Pinpoint the cell where the given text exists, returning its (X, Y) midpoint coordinate. 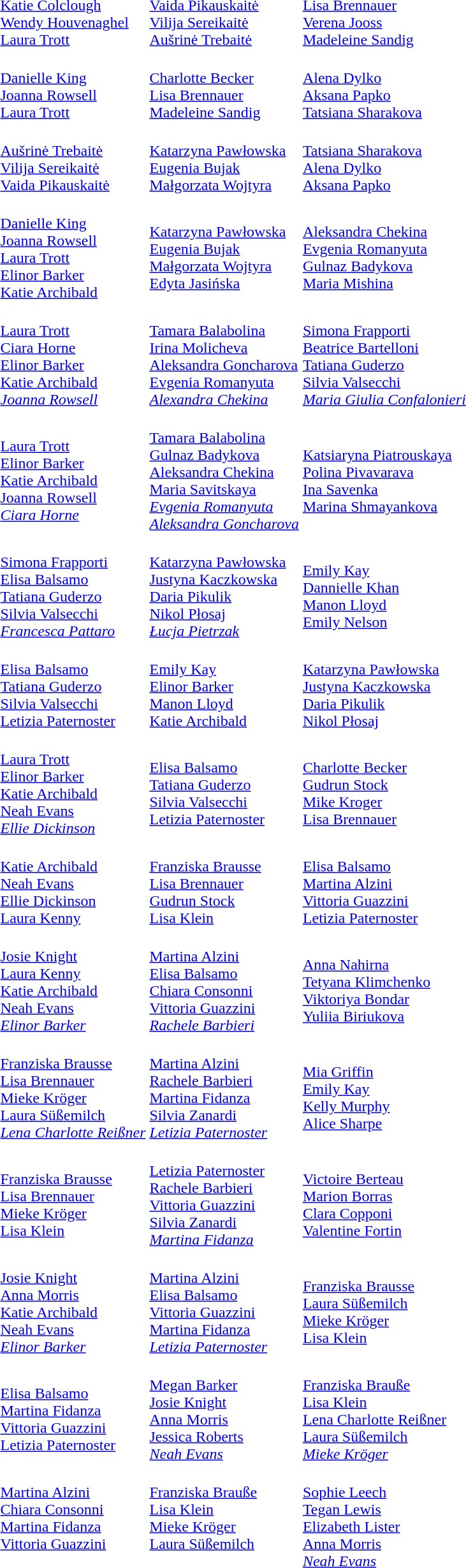
Emily KayElinor BarkerManon LloydKatie Archibald (224, 686)
Martina AlziniRachele BarbieriMartina FidanzaSilvia ZanardiLetizia Paternoster (224, 1090)
Elisa BalsamoTatiana GuderzoSilvia ValsecchiLetizia Paternoster (224, 785)
Megan BarkerJosie KnightAnna MorrisJessica RobertsNeah Evans (224, 1411)
Martina AlziniElisa BalsamoVittoria GuazziniMartina FidanzaLetizia Paternoster (224, 1304)
Charlotte BeckerLisa BrennauerMadeleine Sandig (224, 87)
Martina AlziniElisa BalsamoChiara ConsonniVittoria GuazziniRachele Barbieri (224, 982)
Katarzyna PawłowskaEugenia Bujak Małgorzata Wojtyra (224, 159)
Letizia PaternosterRachele BarbieriVittoria GuazziniSilvia ZanardiMartina Fidanza (224, 1197)
Tamara BalabolinaIrina MolichevaAleksandra GoncharovaEvgenia RomanyutaAlexandra Chekina (224, 356)
Katarzyna PawłowskaJustyna KaczkowskaDaria PikulikNikol PłosajŁucja Pietrzak (224, 588)
Franziska Brausse Lisa BrennauerGudrun Stock Lisa Klein (224, 884)
Tamara BalabolinaGulnaz BadykovaAleksandra ChekinaMaria SavitskayaEvgenia RomanyutaAleksandra Goncharova (224, 472)
Katarzyna PawłowskaEugenia Bujak Małgorzata WojtyraEdyta Jasińska (224, 249)
